Extract the [x, y] coordinate from the center of the cell holding the provided text.  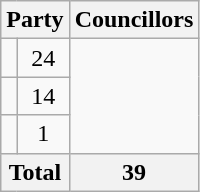
Total [35, 172]
39 [134, 172]
24 [43, 58]
Councillors [134, 20]
Party [35, 20]
14 [43, 96]
1 [43, 134]
